Identify which cell holds the provided text, then report its (x, y) central coordinate. 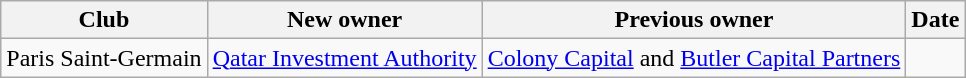
Colony Capital and Butler Capital Partners (694, 58)
Previous owner (694, 20)
Paris Saint-Germain (104, 58)
Date (936, 20)
Qatar Investment Authority (344, 58)
New owner (344, 20)
Club (104, 20)
